Scan for the cell matching the given text and deliver its [x, y] coordinate at center. 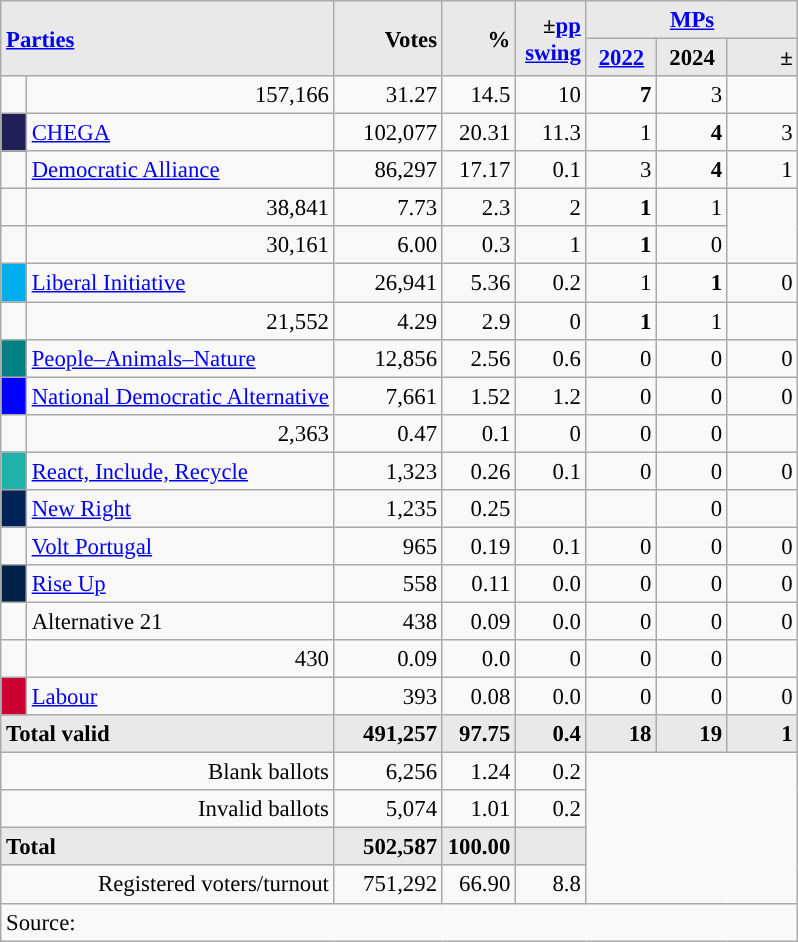
4.29 [388, 321]
0.47 [388, 433]
751,292 [388, 885]
Total [168, 847]
2024 [692, 58]
0.6 [552, 358]
1.2 [552, 396]
97.75 [478, 734]
66.90 [478, 885]
20.31 [478, 133]
Total valid [168, 734]
393 [388, 697]
5.36 [478, 283]
Volt Portugal [180, 546]
7.73 [388, 208]
86,297 [388, 170]
Source: [400, 922]
31.27 [388, 95]
2.3 [478, 208]
Rise Up [180, 584]
Alternative 21 [180, 621]
11.3 [552, 133]
5,074 [388, 809]
Blank ballots [168, 772]
965 [388, 546]
14.5 [478, 95]
2.56 [478, 358]
±pp swing [552, 38]
7,661 [388, 396]
491,257 [388, 734]
502,587 [388, 847]
2.9 [478, 321]
0.25 [478, 509]
People–Animals–Nature [180, 358]
New Right [180, 509]
1,323 [388, 471]
7 [622, 95]
0.11 [478, 584]
1.01 [478, 809]
CHEGA [180, 133]
2022 [622, 58]
430 [180, 659]
19 [692, 734]
Registered voters/turnout [168, 885]
MPs [692, 20]
102,077 [388, 133]
2 [552, 208]
1.52 [478, 396]
0.26 [478, 471]
National Democratic Alternative [180, 396]
Parties [168, 38]
Democratic Alliance [180, 170]
Liberal Initiative [180, 283]
100.00 [478, 847]
1.24 [478, 772]
React, Include, Recycle [180, 471]
0.19 [478, 546]
1,235 [388, 509]
Votes [388, 38]
Invalid ballots [168, 809]
12,856 [388, 358]
558 [388, 584]
0.4 [552, 734]
30,161 [180, 245]
6,256 [388, 772]
% [478, 38]
38,841 [180, 208]
Labour [180, 697]
6.00 [388, 245]
21,552 [180, 321]
± [762, 58]
26,941 [388, 283]
10 [552, 95]
17.17 [478, 170]
0.08 [478, 697]
157,166 [180, 95]
0.3 [478, 245]
8.8 [552, 885]
18 [622, 734]
438 [388, 621]
2,363 [180, 433]
